From the cell containing the given text, extract its center point as [x, y] coordinate. 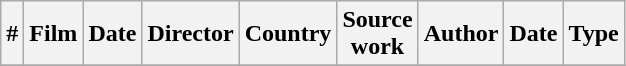
Country [288, 34]
Sourcework [378, 34]
Film [54, 34]
Type [594, 34]
Director [190, 34]
# [12, 34]
Author [461, 34]
